Detect which cell encompasses the target text, then output its [X, Y] center coordinate. 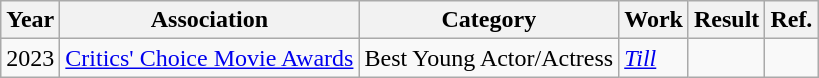
Category [489, 20]
Till [654, 58]
Ref. [792, 20]
Work [654, 20]
2023 [30, 58]
Critics' Choice Movie Awards [210, 58]
Best Young Actor/Actress [489, 58]
Result [726, 20]
Association [210, 20]
Year [30, 20]
